Scan for the cell matching the given text and deliver its (X, Y) coordinate at center. 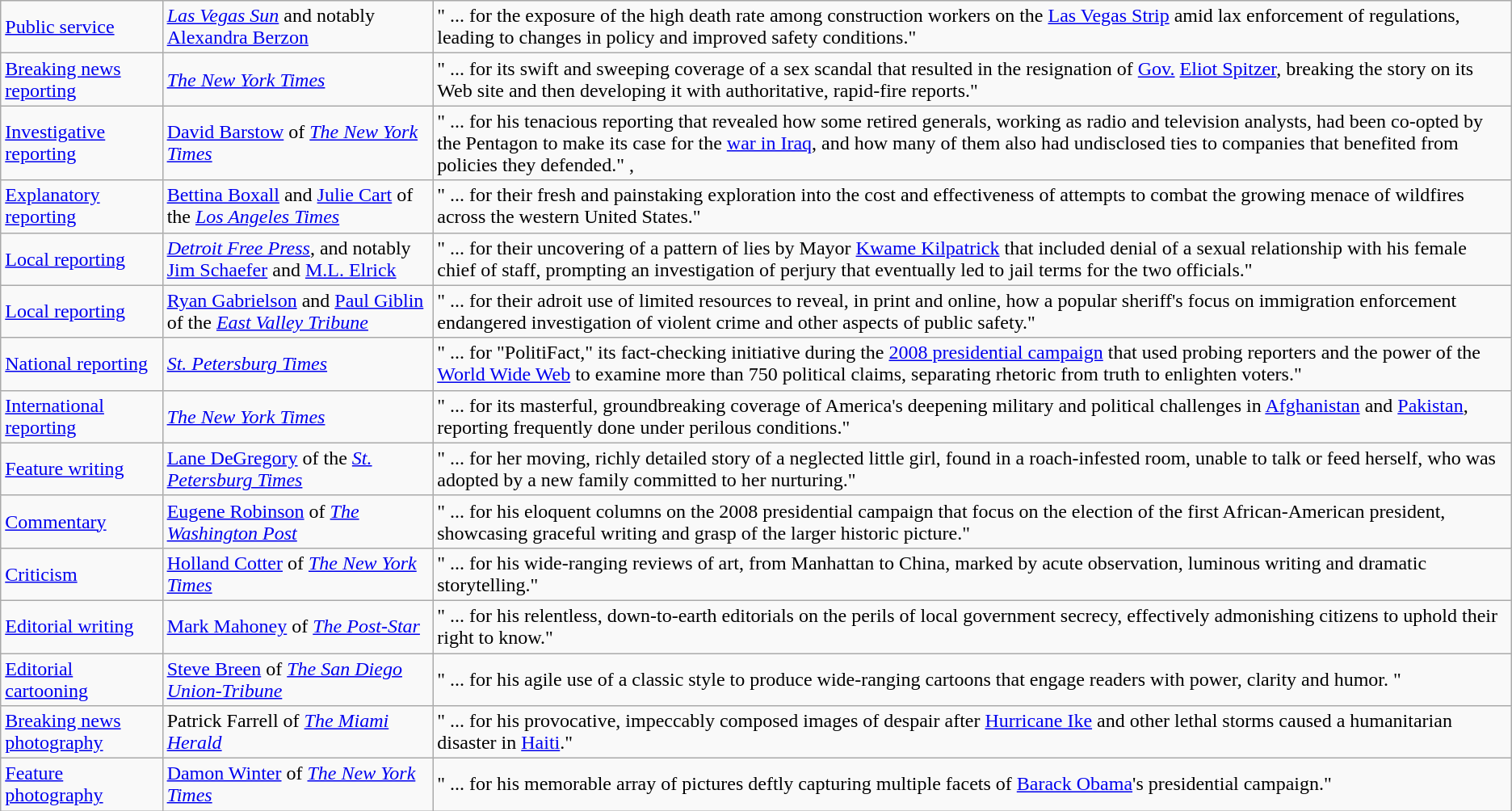
National reporting (82, 363)
" ... for his memorable array of pictures deftly capturing multiple facets of Barack Obama's presidential campaign." (972, 785)
St. Petersburg Times (297, 363)
David Barstow of The New York Times (297, 143)
" ... for his wide-ranging reviews of art, from Manhattan to China, marked by acute observation, luminous writing and dramatic storytelling." (972, 574)
Editorial cartooning (82, 679)
Editorial writing (82, 627)
Steve Breen of The San Diego Union-Tribune (297, 679)
Feature writing (82, 469)
Damon Winter of The New York Times (297, 785)
Holland Cotter of The New York Times (297, 574)
Las Vegas Sun and notably Alexandra Berzon (297, 27)
" ... for his agile use of a classic style to produce wide-ranging cartoons that engage readers with power, clarity and humor. " (972, 679)
Explanatory reporting (82, 207)
Patrick Farrell of The Miami Herald (297, 732)
Commentary (82, 522)
Lane DeGregory of the St. Petersburg Times (297, 469)
Ryan Gabrielson and Paul Giblin of the East Valley Tribune (297, 312)
Mark Mahoney of The Post-Star (297, 627)
Investigative reporting (82, 143)
Bettina Boxall and Julie Cart of the Los Angeles Times (297, 207)
Breaking news photography (82, 732)
Feature photography (82, 785)
International reporting (82, 417)
Criticism (82, 574)
Public service (82, 27)
Eugene Robinson of The Washington Post (297, 522)
Breaking news reporting (82, 79)
Detroit Free Press, and notably Jim Schaefer and M.L. Elrick (297, 258)
